Extract the (X, Y) coordinate from the center of the cell holding the provided text.  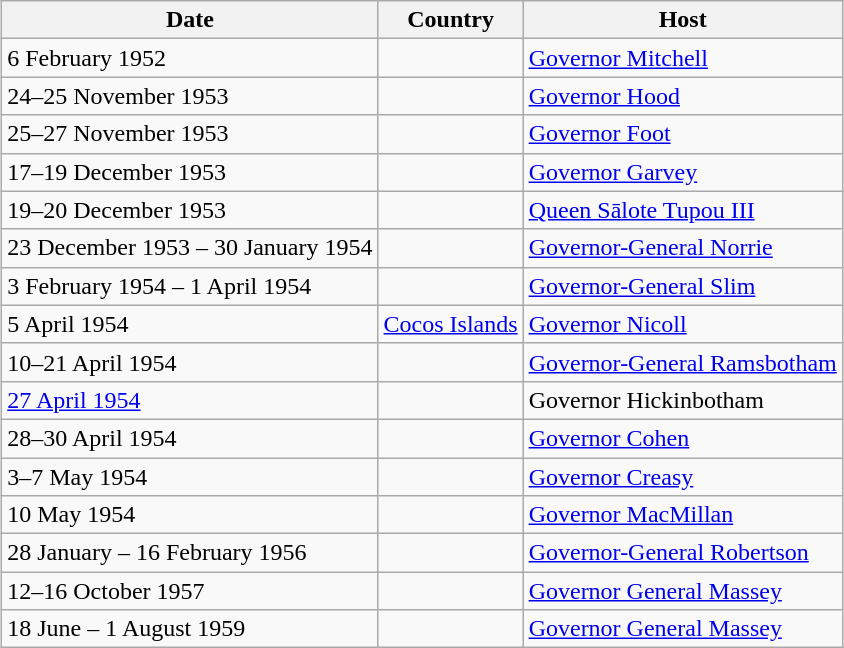
Governor-General Ramsbotham (682, 362)
Governor Mitchell (682, 58)
17–19 December 1953 (190, 172)
Governor Hickinbotham (682, 400)
Governor Hood (682, 96)
Governor Creasy (682, 477)
19–20 December 1953 (190, 210)
24–25 November 1953 (190, 96)
12–16 October 1957 (190, 591)
Governor Cohen (682, 438)
Country (450, 20)
Host (682, 20)
5 April 1954 (190, 324)
25–27 November 1953 (190, 134)
18 June – 1 August 1959 (190, 629)
Governor-General Norrie (682, 248)
Governor-General Slim (682, 286)
Date (190, 20)
3 February 1954 – 1 April 1954 (190, 286)
Queen Sālote Tupou III (682, 210)
Governor-General Robertson (682, 553)
Governor Garvey (682, 172)
27 April 1954 (190, 400)
3–7 May 1954 (190, 477)
Cocos Islands (450, 324)
10–21 April 1954 (190, 362)
Governor MacMillan (682, 515)
23 December 1953 – 30 January 1954 (190, 248)
Governor Foot (682, 134)
28 January – 16 February 1956 (190, 553)
10 May 1954 (190, 515)
6 February 1952 (190, 58)
Governor Nicoll (682, 324)
28–30 April 1954 (190, 438)
